Return the (x, y) coordinate for the center point of the cell that contains the specified text.  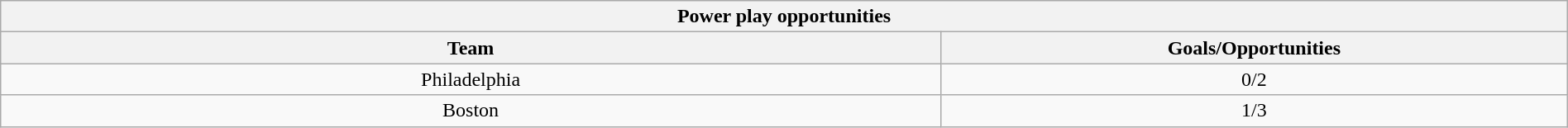
Team (471, 48)
Philadelphia (471, 79)
Power play opportunities (784, 17)
Boston (471, 111)
1/3 (1254, 111)
0/2 (1254, 79)
Goals/Opportunities (1254, 48)
